Locate the cell with the specified text and output its [x, y] center coordinate. 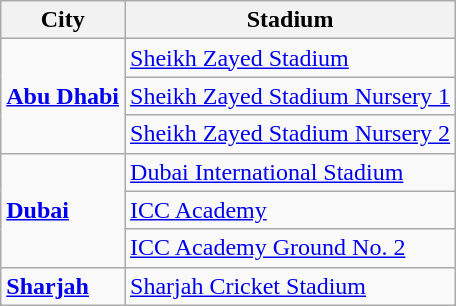
ICC Academy [290, 210]
Stadium [290, 20]
Abu Dhabi [63, 96]
Sharjah [63, 286]
Sheikh Zayed Stadium [290, 58]
Dubai International Stadium [290, 172]
ICC Academy Ground No. 2 [290, 248]
Sheikh Zayed Stadium Nursery 2 [290, 134]
City [63, 20]
Sharjah Cricket Stadium [290, 286]
Sheikh Zayed Stadium Nursery 1 [290, 96]
Dubai [63, 210]
